Find where the given text appears and provide that cell's center as (X, Y) coordinate. 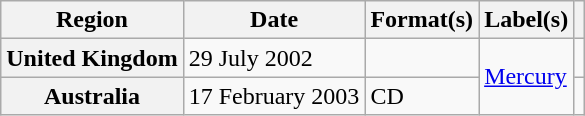
Date (274, 20)
Australia (92, 96)
17 February 2003 (274, 96)
Mercury (526, 77)
29 July 2002 (274, 58)
Region (92, 20)
United Kingdom (92, 58)
Label(s) (526, 20)
CD (422, 96)
Format(s) (422, 20)
